Determine the (x, y) coordinate at the center of the cell enclosing the given text.  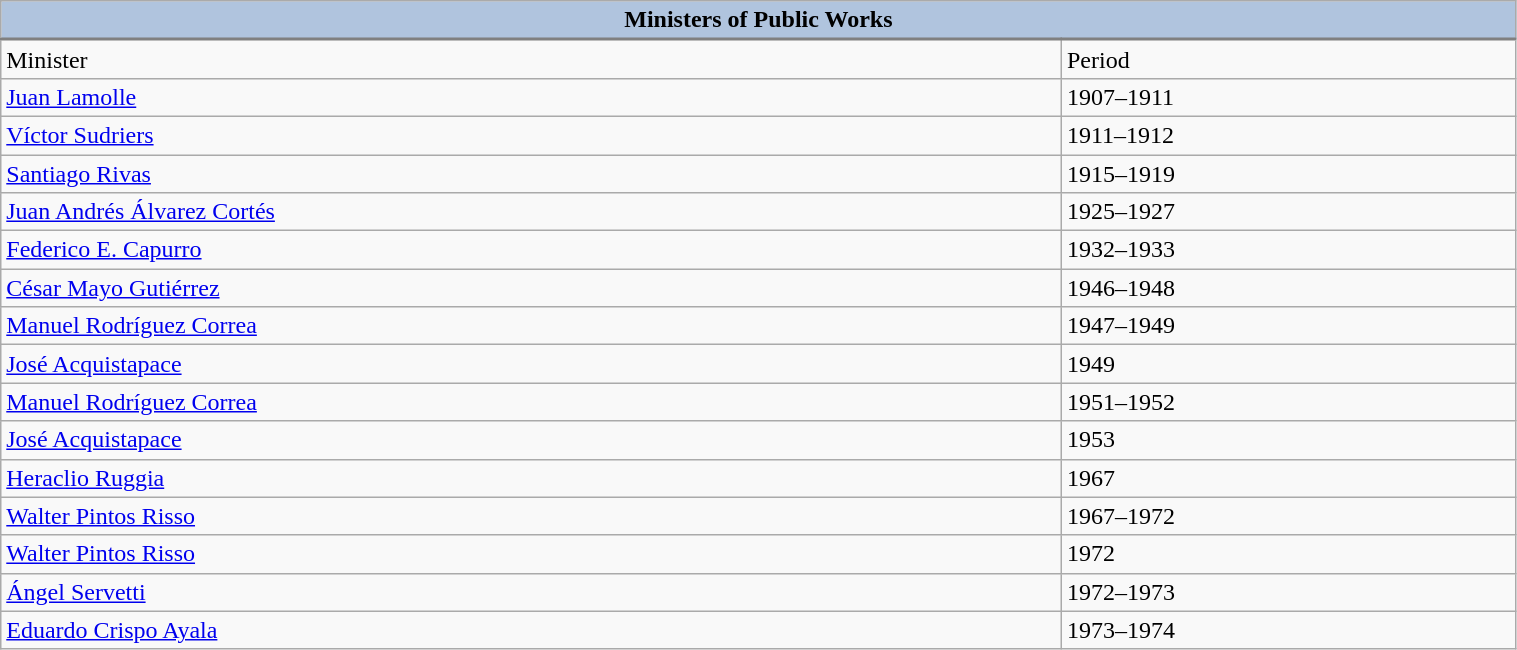
César Mayo Gutiérrez (532, 288)
Juan Lamolle (532, 97)
1972 (1288, 554)
1967–1972 (1288, 516)
Santiago Rivas (532, 173)
Heraclio Ruggia (532, 478)
Ministers of Public Works (758, 20)
Víctor Sudriers (532, 135)
Ángel Servetti (532, 592)
1907–1911 (1288, 97)
1932–1933 (1288, 250)
1951–1952 (1288, 402)
Minister (532, 60)
1946–1948 (1288, 288)
1947–1949 (1288, 326)
Eduardo Crispo Ayala (532, 630)
Federico E. Capurro (532, 250)
1953 (1288, 440)
1911–1912 (1288, 135)
1967 (1288, 478)
1949 (1288, 364)
Juan Andrés Álvarez Cortés (532, 212)
1915–1919 (1288, 173)
1973–1974 (1288, 630)
1925–1927 (1288, 212)
1972–1973 (1288, 592)
Period (1288, 60)
